Pinpoint the cell where the given text exists, returning its [x, y] midpoint coordinate. 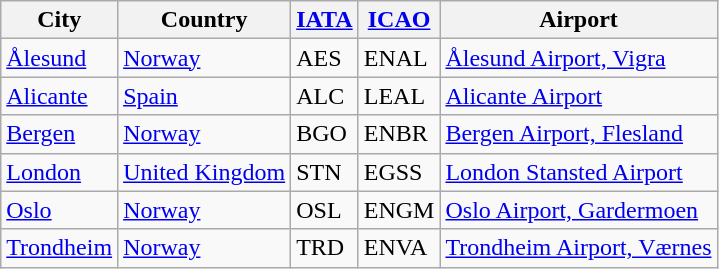
EGSS [399, 172]
London [60, 172]
ALC [325, 96]
ENVA [399, 248]
ENAL [399, 58]
Trondheim [60, 248]
Airport [578, 20]
Oslo [60, 210]
Country [204, 20]
IATA [325, 20]
London Stansted Airport [578, 172]
ENBR [399, 134]
Alicante [60, 96]
LEAL [399, 96]
United Kingdom [204, 172]
Spain [204, 96]
Bergen [60, 134]
BGO [325, 134]
Oslo Airport, Gardermoen [578, 210]
Trondheim Airport, Værnes [578, 248]
City [60, 20]
Alicante Airport [578, 96]
ENGM [399, 210]
OSL [325, 210]
Bergen Airport, Flesland [578, 134]
Ålesund [60, 58]
Ålesund Airport, Vigra [578, 58]
TRD [325, 248]
AES [325, 58]
STN [325, 172]
ICAO [399, 20]
